Extract the (X, Y) coordinate from the center of the cell holding the provided text.  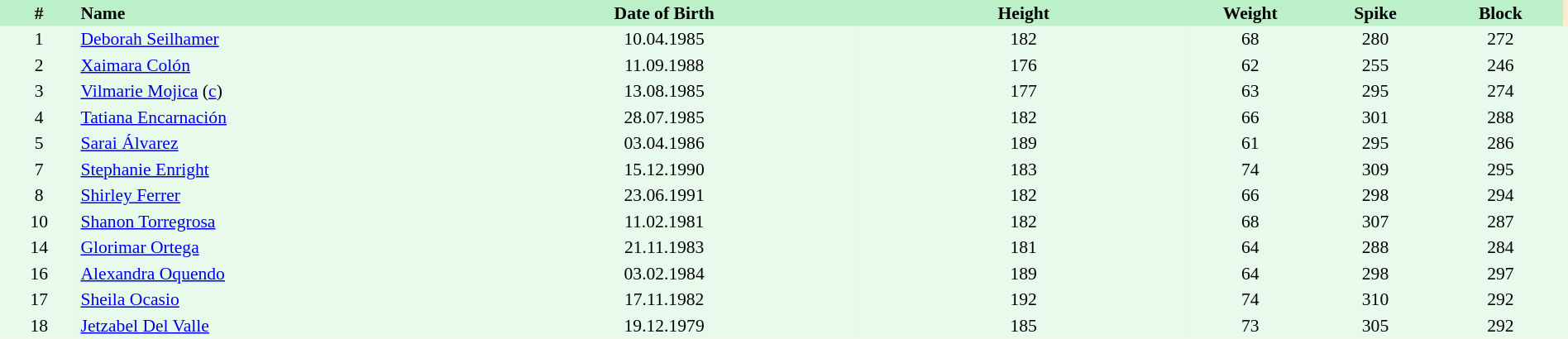
Shanon Torregrosa (273, 222)
280 (1374, 40)
Name (273, 13)
63 (1250, 91)
Vilmarie Mojica (c) (273, 91)
8 (39, 195)
181 (1024, 248)
18 (39, 326)
Spike (1374, 13)
1 (39, 40)
Jetzabel Del Valle (273, 326)
177 (1024, 91)
Shirley Ferrer (273, 195)
294 (1500, 195)
305 (1374, 326)
03.04.1986 (664, 144)
4 (39, 117)
61 (1250, 144)
28.07.1985 (664, 117)
3 (39, 91)
03.02.1984 (664, 274)
176 (1024, 65)
272 (1500, 40)
246 (1500, 65)
17.11.1982 (664, 299)
309 (1374, 169)
Sarai Álvarez (273, 144)
17 (39, 299)
2 (39, 65)
Block (1500, 13)
7 (39, 169)
307 (1374, 222)
21.11.1983 (664, 248)
297 (1500, 274)
19.12.1979 (664, 326)
274 (1500, 91)
Stephanie Enright (273, 169)
5 (39, 144)
Date of Birth (664, 13)
301 (1374, 117)
Weight (1250, 13)
16 (39, 274)
Glorimar Ortega (273, 248)
286 (1500, 144)
Deborah Seilhamer (273, 40)
310 (1374, 299)
10 (39, 222)
287 (1500, 222)
11.02.1981 (664, 222)
255 (1374, 65)
62 (1250, 65)
73 (1250, 326)
14 (39, 248)
Height (1024, 13)
284 (1500, 248)
Xaimara Colón (273, 65)
Tatiana Encarnación (273, 117)
192 (1024, 299)
10.04.1985 (664, 40)
Sheila Ocasio (273, 299)
185 (1024, 326)
# (39, 13)
183 (1024, 169)
15.12.1990 (664, 169)
Alexandra Oquendo (273, 274)
23.06.1991 (664, 195)
13.08.1985 (664, 91)
11.09.1988 (664, 65)
